Identify which cell holds the provided text, then report its (X, Y) central coordinate. 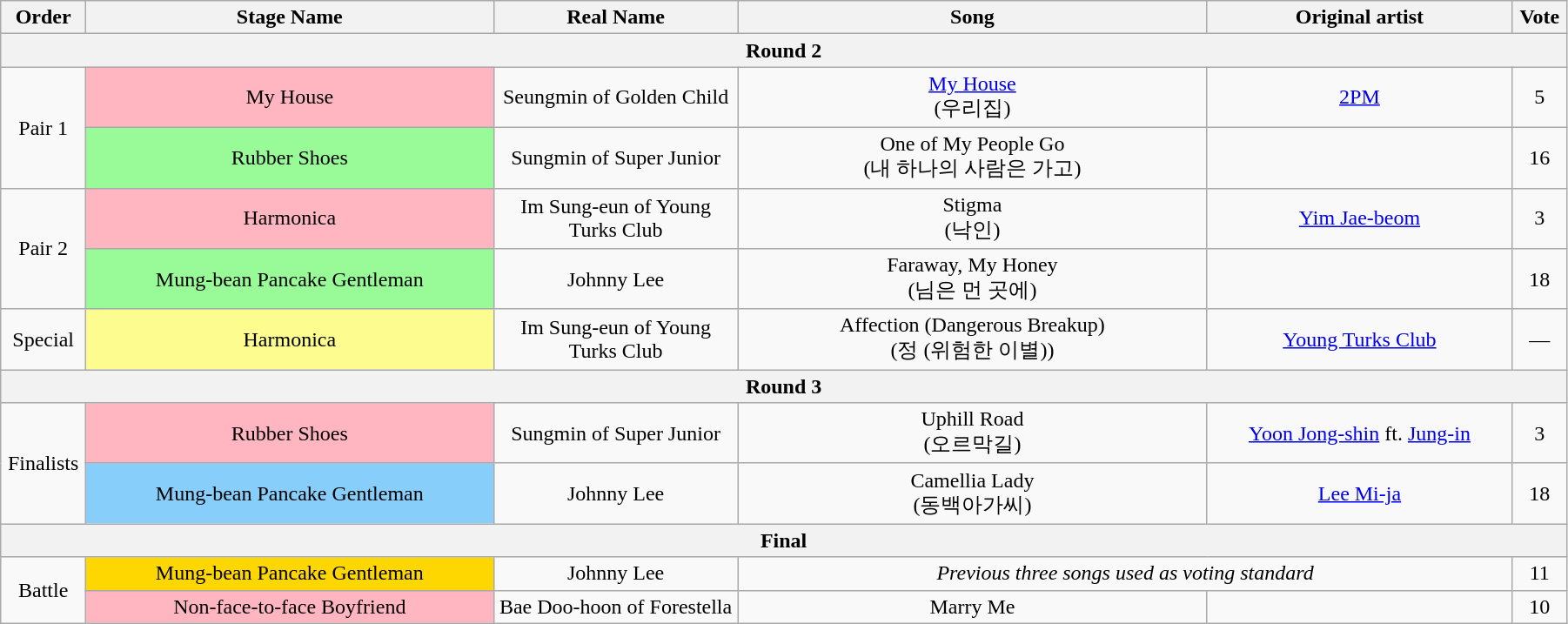
Pair 1 (44, 127)
Round 3 (784, 386)
Yoon Jong-shin ft. Jung-in (1359, 433)
Faraway, My Honey(님은 먼 곳에) (973, 279)
10 (1539, 607)
Camellia Lady(동백아가씨) (973, 493)
Finalists (44, 463)
My House(우리집) (973, 97)
Marry Me (973, 607)
Stigma(낙인) (973, 218)
Yim Jae-beom (1359, 218)
Lee Mi-ja (1359, 493)
Uphill Road(오르막길) (973, 433)
Pair 2 (44, 249)
One of My People Go(내 하나의 사람은 가고) (973, 158)
2PM (1359, 97)
Previous three songs used as voting standard (1125, 574)
16 (1539, 158)
Battle (44, 590)
Non-face-to-face Boyfriend (290, 607)
— (1539, 339)
Original artist (1359, 17)
Real Name (616, 17)
Bae Doo-hoon of Forestella (616, 607)
Affection (Dangerous Breakup)(정 (위험한 이별)) (973, 339)
Special (44, 339)
Order (44, 17)
5 (1539, 97)
Round 2 (784, 50)
Seungmin of Golden Child (616, 97)
Final (784, 540)
My House (290, 97)
Stage Name (290, 17)
Vote (1539, 17)
Song (973, 17)
11 (1539, 574)
Young Turks Club (1359, 339)
